Output the [X, Y] coordinate of the center of the cell containing the given text.  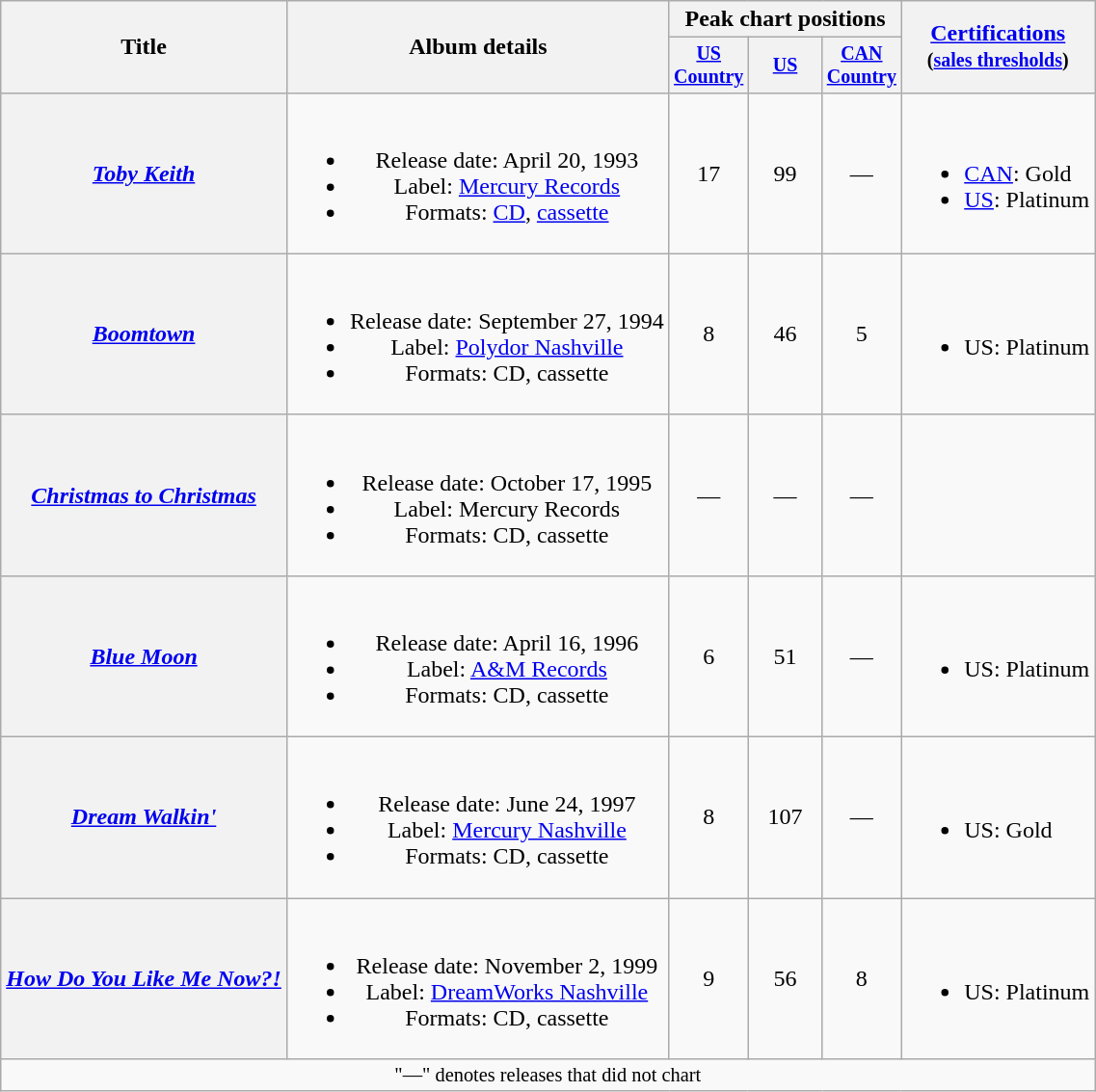
Blue Moon [145, 655]
Certifications(sales thresholds) [999, 47]
Dream Walkin' [145, 817]
Release date: April 20, 1993Label: Mercury RecordsFormats: CD, cassette [478, 173]
How Do You Like Me Now?! [145, 979]
US: Gold [999, 817]
Release date: April 16, 1996Label: A&M RecordsFormats: CD, cassette [478, 655]
6 [708, 655]
Release date: June 24, 1997Label: Mercury NashvilleFormats: CD, cassette [478, 817]
Boomtown [145, 333]
Album details [478, 47]
5 [862, 333]
Toby Keith [145, 173]
US Country [708, 66]
9 [708, 979]
CAN: GoldUS: Platinum [999, 173]
Peak chart positions [785, 19]
Release date: November 2, 1999Label: DreamWorks NashvilleFormats: CD, cassette [478, 979]
51 [785, 655]
Release date: September 27, 1994Label: Polydor NashvilleFormats: CD, cassette [478, 333]
17 [708, 173]
46 [785, 333]
CAN Country [862, 66]
"—" denotes releases that did not chart [548, 1076]
US [785, 66]
Title [145, 47]
56 [785, 979]
107 [785, 817]
99 [785, 173]
Release date: October 17, 1995Label: Mercury RecordsFormats: CD, cassette [478, 495]
Christmas to Christmas [145, 495]
